Detect which cell encompasses the target text, then output its (x, y) center coordinate. 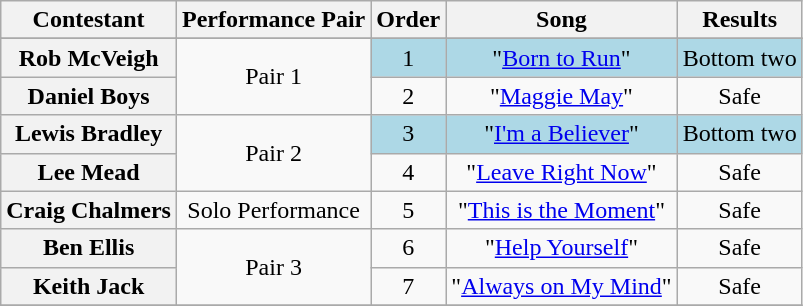
Order (408, 20)
1 (408, 58)
Pair 2 (273, 153)
Ben Ellis (89, 248)
Contestant (89, 20)
3 (408, 134)
Keith Jack (89, 286)
Solo Performance (273, 210)
"This is the Moment" (562, 210)
"Born to Run" (562, 58)
"Help Yourself" (562, 248)
"Always on My Mind" (562, 286)
Lewis Bradley (89, 134)
"Leave Right Now" (562, 172)
Pair 3 (273, 267)
Rob McVeigh (89, 58)
Results (740, 20)
Craig Chalmers (89, 210)
Song (562, 20)
2 (408, 96)
Lee Mead (89, 172)
5 (408, 210)
6 (408, 248)
4 (408, 172)
Daniel Boys (89, 96)
7 (408, 286)
Performance Pair (273, 20)
"I'm a Believer" (562, 134)
"Maggie May" (562, 96)
Pair 1 (273, 77)
